Search for the cell housing the specified text and yield its (X, Y) center coordinate. 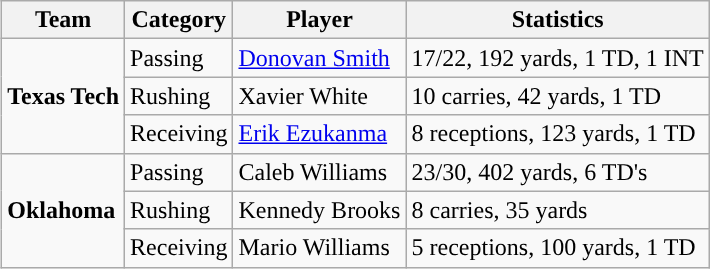
Xavier White (320, 96)
Caleb Williams (320, 172)
5 receptions, 100 yards, 1 TD (558, 248)
Erik Ezukanma (320, 134)
Texas Tech (64, 96)
10 carries, 42 yards, 1 TD (558, 96)
Statistics (558, 20)
Oklahoma (64, 210)
17/22, 192 yards, 1 TD, 1 INT (558, 58)
Kennedy Brooks (320, 210)
Team (64, 20)
Player (320, 20)
8 carries, 35 yards (558, 210)
23/30, 402 yards, 6 TD's (558, 172)
Donovan Smith (320, 58)
Mario Williams (320, 248)
Category (179, 20)
8 receptions, 123 yards, 1 TD (558, 134)
